Search for the cell housing the specified text and yield its [x, y] center coordinate. 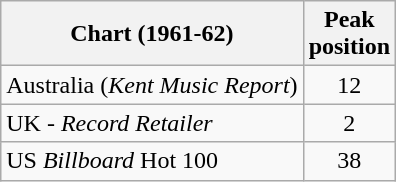
UK - Record Retailer [152, 123]
12 [349, 85]
Peakposition [349, 34]
Chart (1961-62) [152, 34]
38 [349, 161]
US Billboard Hot 100 [152, 161]
2 [349, 123]
Australia (Kent Music Report) [152, 85]
